Extract the (x, y) coordinate from the center of the cell holding the provided text.  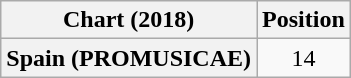
Spain (PROMUSICAE) (129, 58)
14 (304, 58)
Position (304, 20)
Chart (2018) (129, 20)
